Determine the (X, Y) coordinate at the center of the cell enclosing the given text.  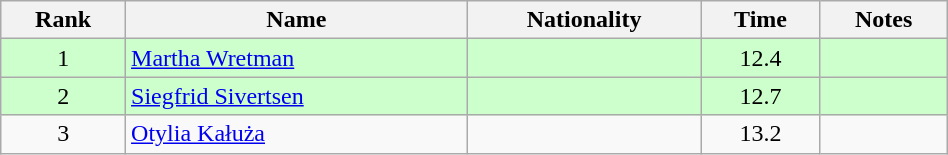
13.2 (760, 134)
12.7 (760, 96)
Time (760, 20)
3 (64, 134)
2 (64, 96)
1 (64, 58)
Otylia Kałuża (297, 134)
Name (297, 20)
Rank (64, 20)
Notes (884, 20)
Nationality (584, 20)
12.4 (760, 58)
Martha Wretman (297, 58)
Siegfrid Sivertsen (297, 96)
